Extract the (X, Y) coordinate from the center of the cell holding the provided text.  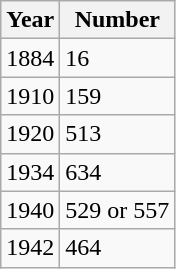
1920 (30, 134)
1884 (30, 58)
513 (118, 134)
159 (118, 96)
1942 (30, 248)
634 (118, 172)
16 (118, 58)
464 (118, 248)
1934 (30, 172)
1940 (30, 210)
Number (118, 20)
Year (30, 20)
1910 (30, 96)
529 or 557 (118, 210)
